Provide the (X, Y) coordinate of the cell's center where the given text is located.  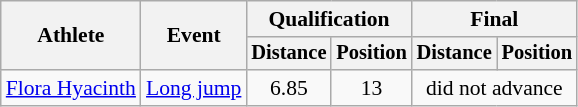
6.85 (288, 88)
13 (371, 88)
Qualification (328, 19)
did not advance (494, 88)
Event (194, 36)
Final (494, 19)
Athlete (71, 36)
Flora Hyacinth (71, 88)
Long jump (194, 88)
